Capture the cell that displays the provided text and extract its [x, y] central coordinate. 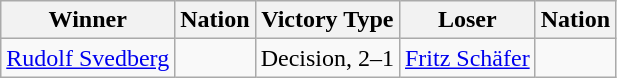
Victory Type [327, 20]
Rudolf Svedberg [88, 58]
Loser [467, 20]
Fritz Schäfer [467, 58]
Decision, 2–1 [327, 58]
Winner [88, 20]
